Find where the given text appears and provide that cell's center as [X, Y] coordinate. 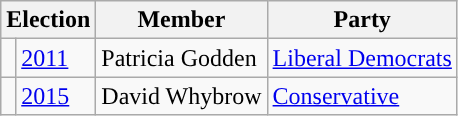
Patricia Godden [182, 58]
2015 [56, 96]
Liberal Democrats [362, 58]
Party [362, 20]
Member [182, 20]
Conservative [362, 96]
David Whybrow [182, 96]
2011 [56, 58]
Election [48, 20]
